Output the (X, Y) coordinate of the center of the cell containing the given text.  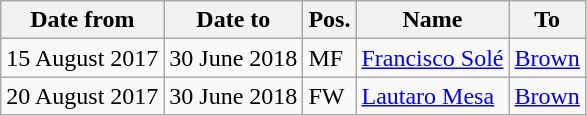
Name (432, 20)
MF (330, 58)
Francisco Solé (432, 58)
15 August 2017 (82, 58)
To (547, 20)
20 August 2017 (82, 96)
Date to (234, 20)
Lautaro Mesa (432, 96)
Pos. (330, 20)
FW (330, 96)
Date from (82, 20)
